Find where the given text appears and provide that cell's center as (x, y) coordinate. 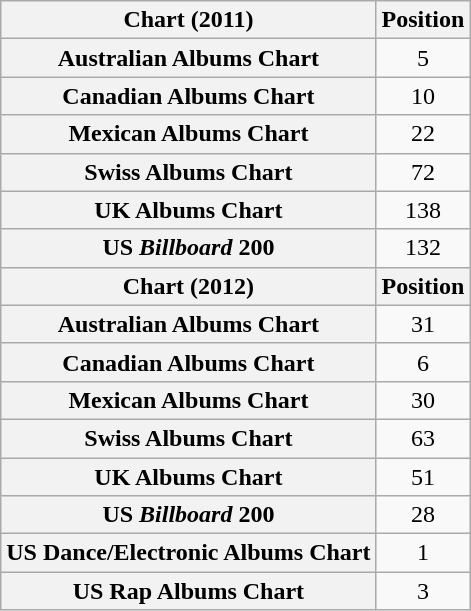
US Rap Albums Chart (188, 591)
6 (423, 362)
10 (423, 96)
132 (423, 248)
63 (423, 438)
Chart (2012) (188, 286)
Chart (2011) (188, 20)
22 (423, 134)
30 (423, 400)
28 (423, 515)
31 (423, 324)
51 (423, 477)
1 (423, 553)
72 (423, 172)
5 (423, 58)
3 (423, 591)
138 (423, 210)
US Dance/Electronic Albums Chart (188, 553)
